Identify which cell holds the provided text, then report its [x, y] central coordinate. 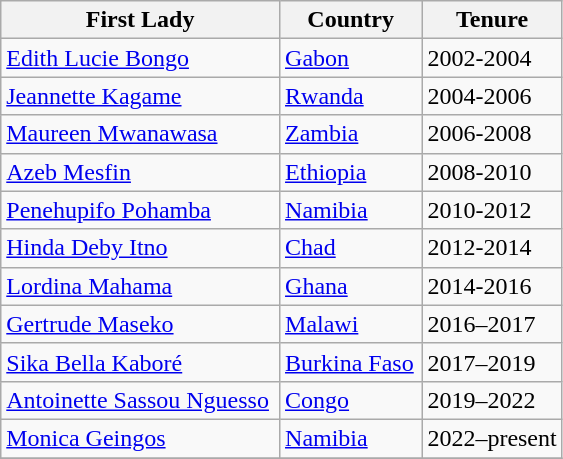
2004-2006 [492, 96]
2014-2016 [492, 286]
Penehupifo Pohamba [140, 210]
Zambia [351, 134]
Lordina Mahama [140, 286]
Sika Bella Kaboré [140, 362]
Country [351, 20]
Gertrude Maseko [140, 324]
Rwanda [351, 96]
Edith Lucie Bongo [140, 58]
2006-2008 [492, 134]
Burkina Faso [351, 362]
Malawi [351, 324]
Tenure [492, 20]
Jeannette Kagame [140, 96]
2022–present [492, 438]
Hinda Deby Itno [140, 248]
2019–2022 [492, 400]
Azeb Mesfin [140, 172]
Gabon [351, 58]
Antoinette Sassou Nguesso [140, 400]
2016–2017 [492, 324]
Congo [351, 400]
2002-2004 [492, 58]
Monica Geingos [140, 438]
2017–2019 [492, 362]
Chad [351, 248]
Maureen Mwanawasa [140, 134]
First Lady [140, 20]
Ghana [351, 286]
2008-2010 [492, 172]
2012-2014 [492, 248]
Ethiopia [351, 172]
2010-2012 [492, 210]
